Return the (x, y) coordinate for the center point of the cell that contains the specified text.  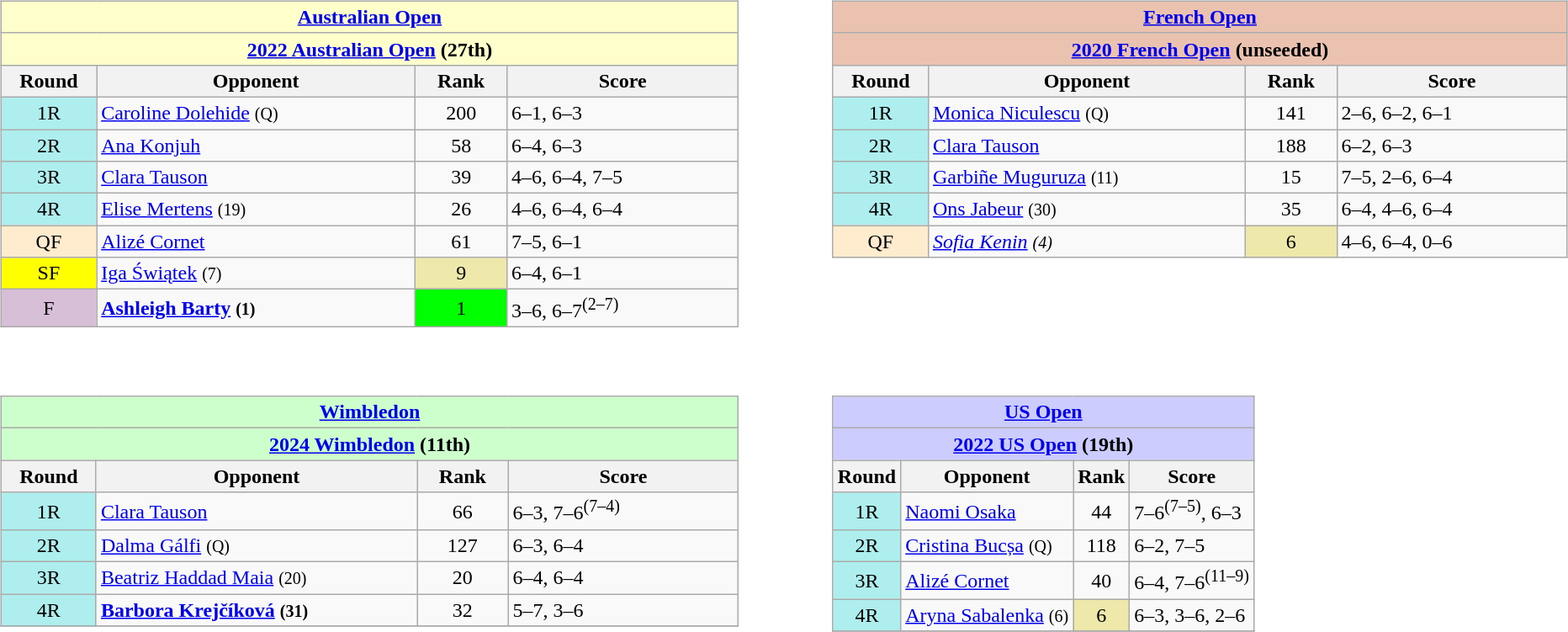
44 (1102, 512)
6–4, 4–6, 6–4 (1452, 210)
6–3, 7–6(7–4) (623, 512)
1 (461, 308)
35 (1291, 210)
58 (461, 146)
6–2, 6–3 (1452, 146)
Dalma Gálfi (Q) (256, 546)
Caroline Dolehide (Q) (256, 113)
4–6, 6–4, 6–4 (622, 210)
Ana Konjuh (256, 146)
Barbora Krejčíková (31) (256, 610)
US Open (1043, 412)
20 (463, 578)
7–5, 2–6, 6–4 (1452, 178)
Garbiñe Muguruza (11) (1087, 178)
2022 US Open (19th) (1043, 444)
Ashleigh Barty (1) (256, 308)
40 (1102, 581)
32 (463, 610)
3–6, 6–7(2–7) (622, 308)
6–4, 6–1 (622, 274)
6–3, 6–4 (623, 546)
127 (463, 546)
200 (461, 113)
6–3, 3–6, 2–6 (1192, 615)
French Open (1200, 17)
118 (1102, 546)
6–2, 7–5 (1192, 546)
6–4, 6–4 (623, 578)
6–4, 7–6(11–9) (1192, 581)
Australian Open (370, 17)
15 (1291, 178)
2024 Wimbledon (11th) (370, 444)
61 (461, 242)
66 (463, 512)
6–1, 6–3 (622, 113)
SF (49, 274)
Aryna Sabalenka (6) (988, 615)
2022 Australian Open (27th) (370, 49)
5–7, 3–6 (623, 610)
7–5, 6–1 (622, 242)
Cristina Bucșa (Q) (988, 546)
2–6, 6–2, 6–1 (1452, 113)
4–6, 6–4, 0–6 (1452, 242)
Wimbledon (370, 412)
Beatriz Haddad Maia (20) (256, 578)
Monica Niculescu (Q) (1087, 113)
9 (461, 274)
6–4, 6–3 (622, 146)
141 (1291, 113)
7–6(7–5), 6–3 (1192, 512)
F (49, 308)
2020 French Open (unseeded) (1200, 49)
188 (1291, 146)
Naomi Osaka (988, 512)
Iga Świątek (7) (256, 274)
Sofia Kenin (4) (1087, 242)
4–6, 6–4, 7–5 (622, 178)
Ons Jabeur (30) (1087, 210)
Elise Mertens (19) (256, 210)
39 (461, 178)
26 (461, 210)
